Extract the [x, y] coordinate from the center of the cell holding the provided text.  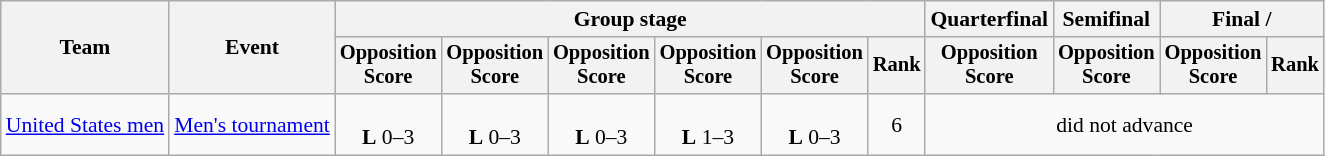
Semifinal [1106, 19]
L 1–3 [708, 124]
Quarterfinal [989, 19]
did not advance [1124, 124]
Men's tournament [252, 124]
6 [897, 124]
Final / [1242, 19]
Group stage [630, 19]
United States men [85, 124]
Team [85, 48]
Event [252, 48]
